Return the (X, Y) coordinate for the center point of the cell that contains the specified text.  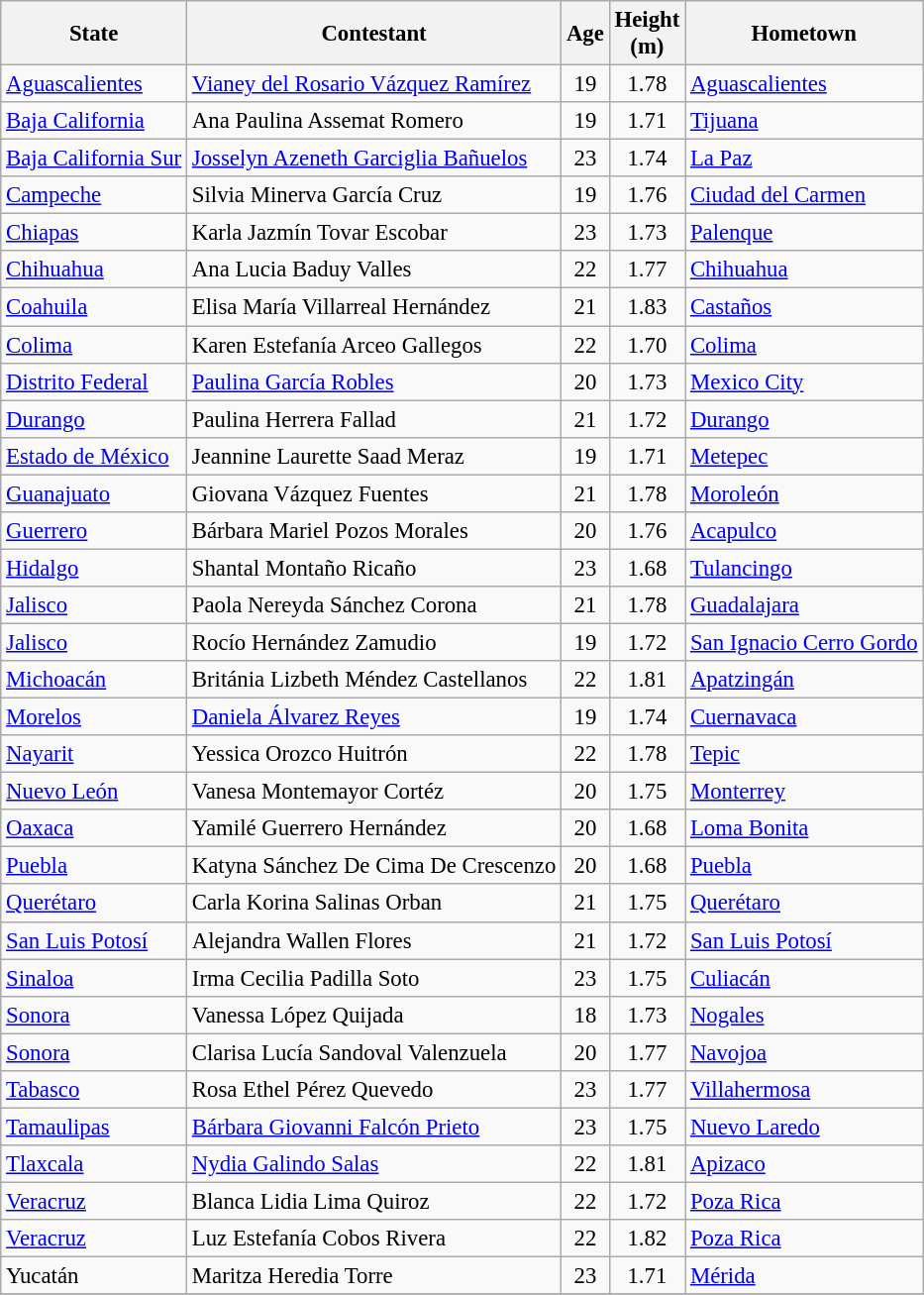
Bárbara Mariel Pozos Morales (374, 531)
Contestant (374, 34)
Rosa Ethel Pérez Quevedo (374, 1090)
Palenque (804, 233)
Silvia Minerva García Cruz (374, 195)
Shantal Montaño Ricaño (374, 568)
Loma Bonita (804, 828)
Tepic (804, 754)
Michoacán (94, 680)
Apatzingán (804, 680)
Karla Jazmín Tovar Escobar (374, 233)
Moroleón (804, 493)
Katyna Sánchez De Cima De Crescenzo (374, 866)
Chiapas (94, 233)
Height (m) (647, 34)
Británia Lizbeth Méndez Castellanos (374, 680)
Karen Estefanía Arceo Gallegos (374, 345)
Yamilé Guerrero Hernández (374, 828)
Blanca Lidia Lima Quiroz (374, 1201)
Guanajuato (94, 493)
Nogales (804, 1015)
Guerrero (94, 531)
Vianey del Rosario Vázquez Ramírez (374, 84)
State (94, 34)
Mexico City (804, 381)
Tlaxcala (94, 1164)
Ana Paulina Assemat Romero (374, 121)
Elisa María Villarreal Hernández (374, 307)
1.70 (647, 345)
Villahermosa (804, 1090)
Rocío Hernández Zamudio (374, 642)
Cuernavaca (804, 717)
Yucatán (94, 1276)
Giovana Vázquez Fuentes (374, 493)
Irma Cecilia Padilla Soto (374, 978)
Distrito Federal (94, 381)
Tulancingo (804, 568)
Baja California (94, 121)
Nydia Galindo Salas (374, 1164)
Morelos (94, 717)
Apizaco (804, 1164)
Metepec (804, 456)
Vanessa López Quijada (374, 1015)
Paulina Herrera Fallad (374, 419)
Josselyn Azeneth Garciglia Bañuelos (374, 159)
Nuevo León (94, 792)
Guadalajara (804, 605)
Vanesa Montemayor Cortéz (374, 792)
18 (586, 1015)
Luz Estefanía Cobos Rivera (374, 1239)
Age (586, 34)
Acapulco (804, 531)
Coahuila (94, 307)
Alejandra Wallen Flores (374, 940)
La Paz (804, 159)
Yessica Orozco Huitrón (374, 754)
Paulina García Robles (374, 381)
Ana Lucia Baduy Valles (374, 270)
Nuevo Laredo (804, 1127)
Baja California Sur (94, 159)
Oaxaca (94, 828)
Tabasco (94, 1090)
Maritza Heredia Torre (374, 1276)
Monterrey (804, 792)
Tamaulipas (94, 1127)
Sinaloa (94, 978)
Mérida (804, 1276)
Daniela Álvarez Reyes (374, 717)
Castaños (804, 307)
1.83 (647, 307)
Nayarit (94, 754)
1.82 (647, 1239)
Hidalgo (94, 568)
San Ignacio Cerro Gordo (804, 642)
Ciudad del Carmen (804, 195)
Navojoa (804, 1052)
Jeannine Laurette Saad Meraz (374, 456)
Bárbara Giovanni Falcón Prieto (374, 1127)
Clarisa Lucía Sandoval Valenzuela (374, 1052)
Tijuana (804, 121)
Campeche (94, 195)
Paola Nereyda Sánchez Corona (374, 605)
Culiacán (804, 978)
Hometown (804, 34)
Estado de México (94, 456)
Carla Korina Salinas Orban (374, 904)
